Determine the (x, y) coordinate at the center of the cell enclosing the given text.  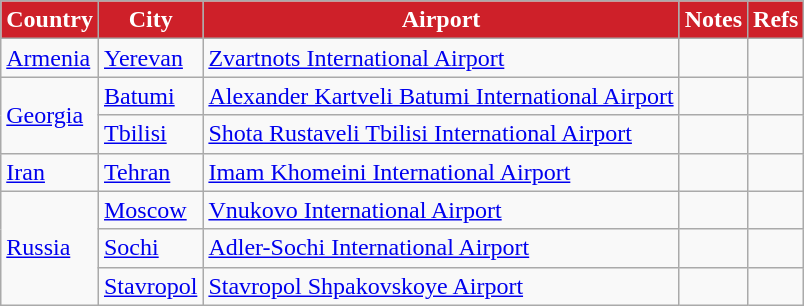
City (150, 20)
Tehran (150, 172)
Sochi (150, 248)
Adler-Sochi International Airport (441, 248)
Tbilisi (150, 134)
Armenia (50, 58)
Stavropol Shpakovskoye Airport (441, 286)
Zvartnots International Airport (441, 58)
Iran (50, 172)
Moscow (150, 210)
Vnukovo International Airport (441, 210)
Notes (713, 20)
Yerevan (150, 58)
Shota Rustaveli Tbilisi International Airport (441, 134)
Batumi (150, 96)
Alexander Kartveli Batumi International Airport (441, 96)
Russia (50, 248)
Refs (776, 20)
Imam Khomeini International Airport (441, 172)
Country (50, 20)
Airport (441, 20)
Stavropol (150, 286)
Georgia (50, 115)
